Determine the [x, y] coordinate at the center of the cell enclosing the given text.  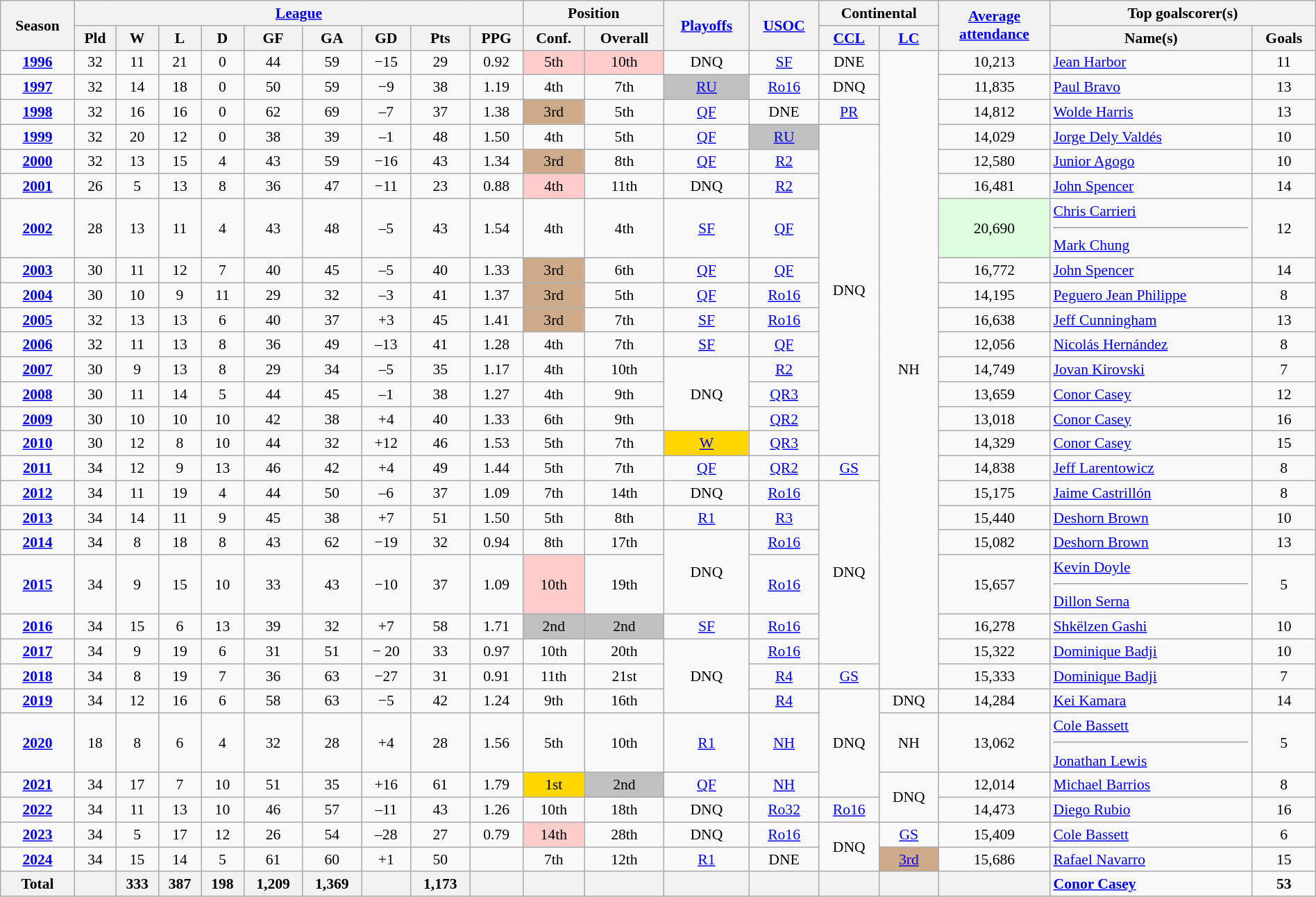
GD [386, 38]
Playoffs [707, 25]
2023 [37, 835]
Wolde Harris [1151, 112]
Diego Rubio [1151, 810]
–28 [386, 835]
18th [625, 810]
2003 [37, 271]
2015 [37, 585]
1.71 [497, 627]
13,018 [994, 419]
1998 [37, 112]
−9 [386, 87]
1997 [37, 87]
1.38 [497, 112]
2018 [37, 676]
14,812 [994, 112]
14,749 [994, 369]
0.94 [497, 543]
Chris Carrieri Mark Chung [1151, 228]
16,772 [994, 271]
1.44 [497, 469]
CCL [849, 38]
−19 [386, 543]
1,173 [440, 885]
0.88 [497, 187]
Jeff Larentowicz [1151, 469]
0.92 [497, 62]
−10 [386, 585]
0.79 [497, 835]
1.26 [497, 810]
1.41 [497, 320]
14,284 [994, 701]
1999 [37, 137]
17th [625, 543]
69 [332, 112]
2007 [37, 369]
198 [222, 885]
15,322 [994, 652]
Season [37, 25]
16,481 [994, 187]
–6 [386, 493]
Cole Bassett Jonathan Lewis [1151, 744]
Kei Kamara [1151, 701]
27 [440, 835]
387 [179, 885]
Jovan Kirovski [1151, 369]
Nicolás Hernández [1151, 345]
Position [594, 13]
1.56 [497, 744]
11,835 [994, 87]
57 [332, 810]
54 [332, 835]
2024 [37, 860]
2012 [37, 493]
1.19 [497, 87]
Paul Bravo [1151, 87]
Goals [1284, 38]
Continental [879, 13]
1,369 [332, 885]
1st [554, 785]
2006 [37, 345]
2011 [37, 469]
Rafael Navarro [1151, 860]
16th [625, 701]
Ro32 [784, 810]
2019 [37, 701]
2014 [37, 543]
Name(s) [1151, 38]
Jeff Cunningham [1151, 320]
13,659 [994, 394]
19th [625, 585]
1.34 [497, 162]
23 [440, 187]
1.79 [497, 785]
15,082 [994, 543]
14,329 [994, 444]
League [298, 13]
28th [625, 835]
15,686 [994, 860]
− 20 [386, 652]
−5 [386, 701]
PR [849, 112]
21st [625, 676]
L [179, 38]
14,029 [994, 137]
15,175 [994, 493]
2013 [37, 518]
LC [909, 38]
2000 [37, 162]
12,580 [994, 162]
2010 [37, 444]
1.27 [497, 394]
0.91 [497, 676]
−11 [386, 187]
15,657 [994, 585]
14,838 [994, 469]
Peguero Jean Philippe [1151, 295]
2002 [37, 228]
2005 [37, 320]
USOC [784, 25]
Junior Agogo [1151, 162]
+16 [386, 785]
Pld [95, 38]
Jaime Castrillón [1151, 493]
1.53 [497, 444]
10,213 [994, 62]
Cole Bassett [1151, 835]
2017 [37, 652]
–3 [386, 295]
53 [1284, 885]
Pts [440, 38]
Conf. [554, 38]
2021 [37, 785]
Kevin Doyle Dillon Serna [1151, 585]
2001 [37, 187]
1996 [37, 62]
14,473 [994, 810]
15,440 [994, 518]
Top goalscorer(s) [1183, 13]
12,056 [994, 345]
2008 [37, 394]
−16 [386, 162]
1,209 [273, 885]
13,062 [994, 744]
333 [137, 885]
2004 [37, 295]
+12 [386, 444]
60 [332, 860]
−15 [386, 62]
+3 [386, 320]
Total [37, 885]
2020 [37, 744]
16,638 [994, 320]
15,333 [994, 676]
1.37 [497, 295]
2022 [37, 810]
−27 [386, 676]
16,278 [994, 627]
Michael Barrios [1151, 785]
–13 [386, 345]
12th [625, 860]
14,195 [994, 295]
20,690 [994, 228]
15,409 [994, 835]
GF [273, 38]
–11 [386, 810]
Jorge Dely Valdés [1151, 137]
1.17 [497, 369]
0.97 [497, 652]
PPG [497, 38]
GA [332, 38]
+1 [386, 860]
1.24 [497, 701]
Overall [625, 38]
Jean Harbor [1151, 62]
Averageattendance [994, 25]
R3 [784, 518]
2016 [37, 627]
Shkëlzen Gashi [1151, 627]
20 [137, 137]
2009 [37, 419]
12,014 [994, 785]
21 [179, 62]
20th [625, 652]
D [222, 38]
47 [332, 187]
1.28 [497, 345]
1.54 [497, 228]
–7 [386, 112]
